Determine the (x, y) coordinate at the center of the cell enclosing the given text.  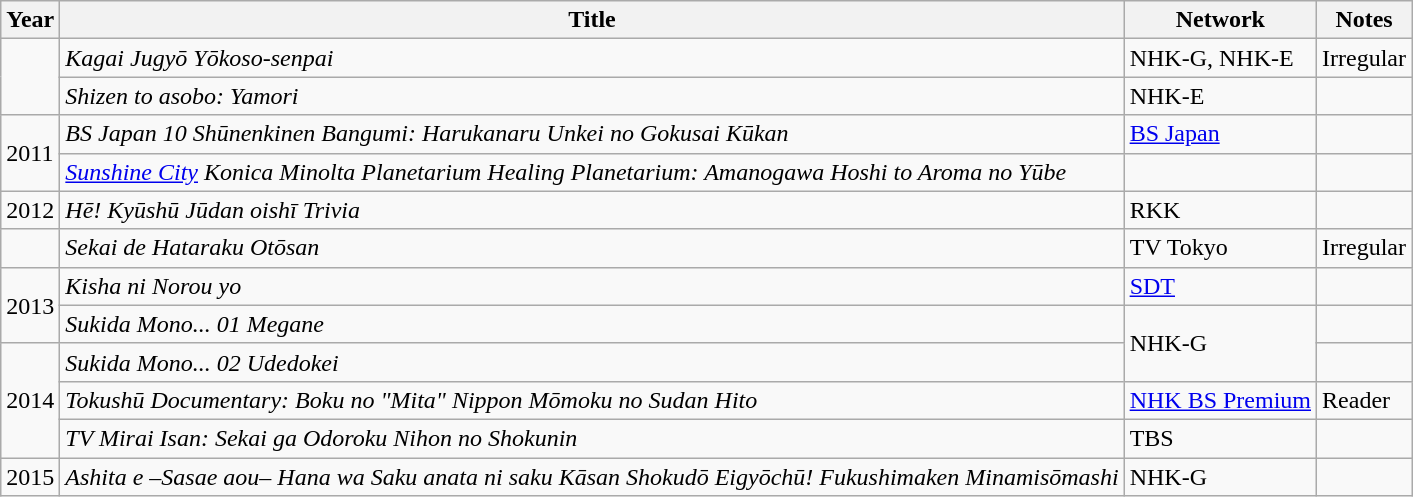
2015 (30, 477)
BS Japan (1220, 134)
NHK-G, NHK-E (1220, 58)
Hē! Kyūshū Jūdan oishī Trivia (592, 210)
Sukida Mono... 01 Megane (592, 324)
Sukida Mono... 02 Udedokei (592, 362)
TV Tokyo (1220, 248)
RKK (1220, 210)
Kisha ni Norou yo (592, 286)
TBS (1220, 438)
NHK BS Premium (1220, 400)
2014 (30, 400)
Year (30, 20)
NHK-E (1220, 96)
2012 (30, 210)
TV Mirai Isan: Sekai ga Odoroku Nihon no Shokunin (592, 438)
Kagai Jugyō Yōkoso-senpai (592, 58)
Sekai de Hataraku Otōsan (592, 248)
Reader (1364, 400)
Network (1220, 20)
Shizen to asobo: Yamori (592, 96)
Tokushū Documentary: Boku no "Mita" Nippon Mōmoku no Sudan Hito (592, 400)
Sunshine City Konica Minolta Planetarium Healing Planetarium: Amanogawa Hoshi to Aroma no Yūbe (592, 172)
Ashita e –Sasae aou– Hana wa Saku anata ni saku Kāsan Shokudō Eigyōchū! Fukushimaken Minamisōmashi (592, 477)
Title (592, 20)
2011 (30, 153)
SDT (1220, 286)
Notes (1364, 20)
2013 (30, 305)
BS Japan 10 Shūnenkinen Bangumi: Harukanaru Unkei no Gokusai Kūkan (592, 134)
